Capture the cell that displays the provided text and extract its (x, y) central coordinate. 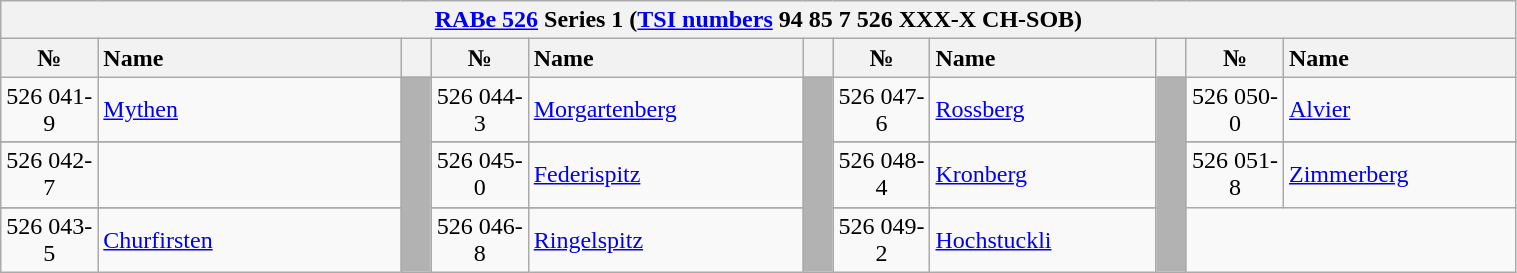
526 041-9 (50, 110)
526 048-4 (882, 174)
526 044-3 (480, 110)
Federispitz (665, 174)
Morgartenberg (665, 110)
526 051-8 (1234, 174)
Churfirsten (250, 240)
Kronberg (1043, 174)
526 049-2 (882, 240)
Mythen (250, 110)
526 045-0 (480, 174)
526 046-8 (480, 240)
Alvier (1400, 110)
526 043-5 (50, 240)
Hochstuckli (1043, 240)
526 047-6 (882, 110)
Ringelspitz (665, 240)
526 050-0 (1234, 110)
RABe 526 Series 1 (TSI numbers 94 85 7 526 XXX-X CH-SOB) (758, 20)
Rossberg (1043, 110)
526 042-7 (50, 174)
Zimmerberg (1400, 174)
